Search for the cell housing the specified text and yield its [X, Y] center coordinate. 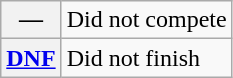
— [31, 20]
DNF [31, 58]
Did not finish [146, 58]
Did not compete [146, 20]
